Return (X, Y) of the center of cell containing provided text 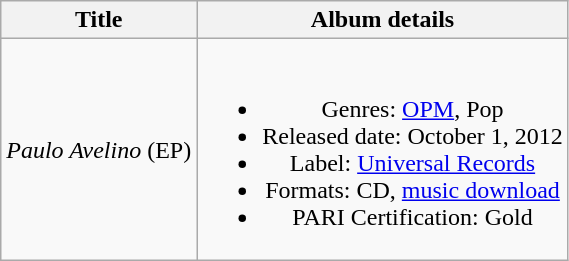
Title (99, 20)
Genres: OPM, PopReleased date: October 1, 2012Label: Universal RecordsFormats: CD, music downloadPARI Certification: Gold (383, 150)
Album details (383, 20)
Paulo Avelino (EP) (99, 150)
